Locate the cell with the specified text and output its (X, Y) center coordinate. 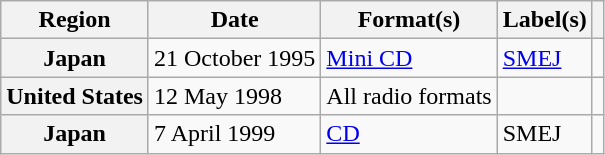
12 May 1998 (234, 96)
CD (409, 134)
Format(s) (409, 20)
7 April 1999 (234, 134)
21 October 1995 (234, 58)
Region (75, 20)
Label(s) (544, 20)
Mini CD (409, 58)
United States (75, 96)
All radio formats (409, 96)
Date (234, 20)
